Determine the [X, Y] coordinate at the center of the cell enclosing the given text.  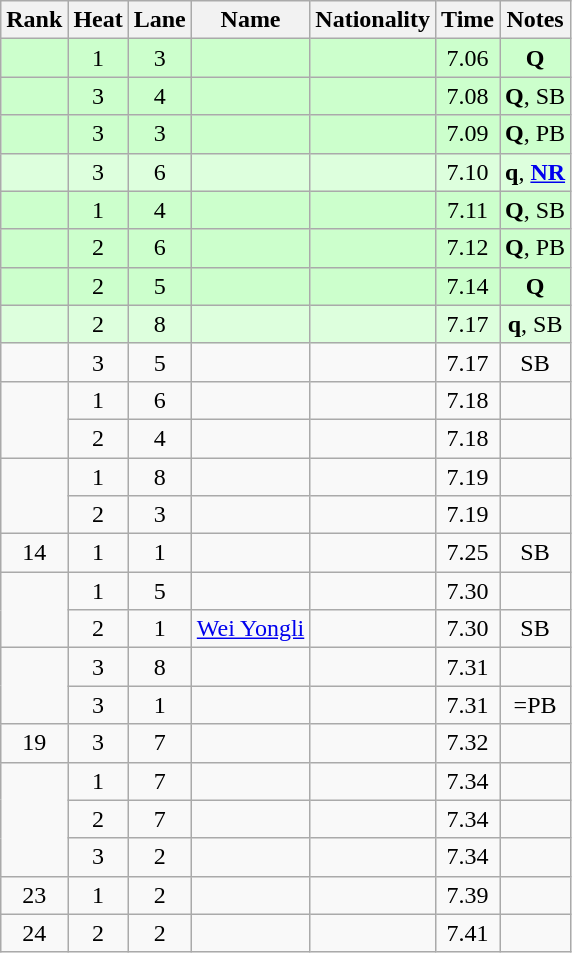
=PB [536, 705]
Time [468, 20]
Notes [536, 20]
Rank [34, 20]
7.10 [468, 172]
Nationality [373, 20]
7.11 [468, 210]
14 [34, 553]
7.32 [468, 743]
7.39 [468, 895]
7.25 [468, 553]
q, NR [536, 172]
Heat [98, 20]
23 [34, 895]
7.14 [468, 286]
Wei Yongli [250, 629]
7.12 [468, 248]
24 [34, 933]
7.09 [468, 134]
7.08 [468, 96]
q, SB [536, 324]
7.41 [468, 933]
19 [34, 743]
Name [250, 20]
7.06 [468, 58]
Lane [160, 20]
